For the text-containing cell, return its midpoint in [x, y] coordinate format. 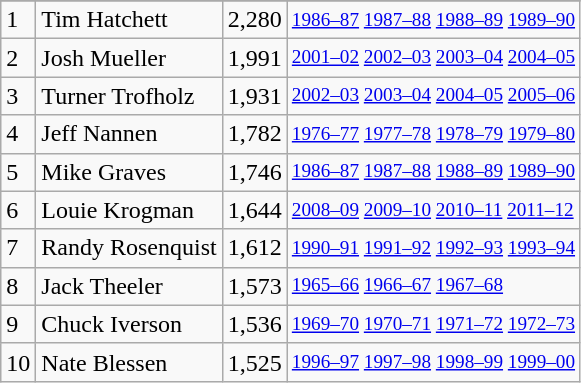
10 [18, 362]
1,612 [254, 248]
3 [18, 96]
2008–09 2009–10 2010–11 2011–12 [433, 210]
Jack Theeler [129, 286]
1965–66 1966–67 1967–68 [433, 286]
1,644 [254, 210]
1990–91 1991–92 1992–93 1993–94 [433, 248]
1,782 [254, 134]
1,573 [254, 286]
Josh Mueller [129, 58]
1 [18, 20]
Jeff Nannen [129, 134]
4 [18, 134]
Tim Hatchett [129, 20]
1,991 [254, 58]
Turner Trofholz [129, 96]
6 [18, 210]
1,536 [254, 324]
2,280 [254, 20]
Mike Graves [129, 172]
1,525 [254, 362]
9 [18, 324]
2002–03 2003–04 2004–05 2005–06 [433, 96]
2001–02 2002–03 2003–04 2004–05 [433, 58]
Nate Blessen [129, 362]
5 [18, 172]
1,931 [254, 96]
1976–77 1977–78 1978–79 1979–80 [433, 134]
1969–70 1970–71 1971–72 1972–73 [433, 324]
7 [18, 248]
1,746 [254, 172]
1996–97 1997–98 1998–99 1999–00 [433, 362]
8 [18, 286]
Chuck Iverson [129, 324]
Randy Rosenquist [129, 248]
2 [18, 58]
Louie Krogman [129, 210]
